Extract the [X, Y] coordinate from the center of the cell holding the provided text.  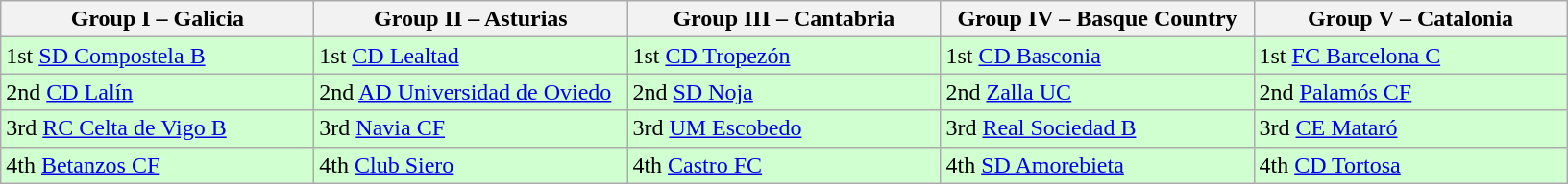
4th Betanzos CF [158, 165]
4th Club Siero [471, 165]
2nd Palamós CF [1410, 92]
1st CD Tropezón [784, 56]
Group I – Galicia [158, 19]
2nd AD Universidad de Oviedo [471, 92]
4th Castro FC [784, 165]
Group II – Asturias [471, 19]
Group V – Catalonia [1410, 19]
2nd SD Noja [784, 92]
3rd UM Escobedo [784, 128]
1st FC Barcelona C [1410, 56]
Group IV – Basque Country [1097, 19]
4th SD Amorebieta [1097, 165]
1st CD Lealtad [471, 56]
3rd Real Sociedad B [1097, 128]
Group III – Cantabria [784, 19]
3rd Navia CF [471, 128]
2nd Zalla UC [1097, 92]
3rd RC Celta de Vigo B [158, 128]
1st CD Basconia [1097, 56]
4th CD Tortosa [1410, 165]
1st SD Compostela B [158, 56]
3rd CE Mataró [1410, 128]
2nd CD Lalín [158, 92]
